Search for the cell housing the specified text and yield its (X, Y) center coordinate. 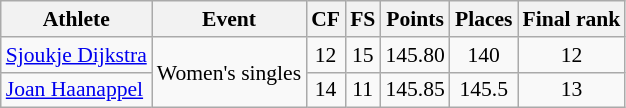
145.85 (414, 90)
Athlete (76, 19)
CF (326, 19)
13 (572, 90)
145.5 (484, 90)
Joan Haanappel (76, 90)
15 (362, 55)
140 (484, 55)
14 (326, 90)
Sjoukje Dijkstra (76, 55)
Final rank (572, 19)
Places (484, 19)
11 (362, 90)
145.80 (414, 55)
FS (362, 19)
Event (229, 19)
Points (414, 19)
Women's singles (229, 72)
